Scan for the cell matching the given text and deliver its (x, y) coordinate at center. 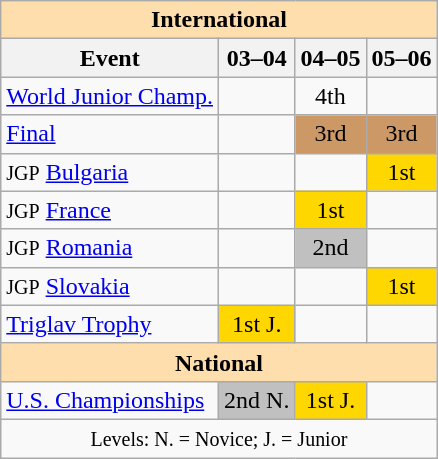
Levels: N. = Novice; J. = Junior (219, 438)
03–04 (257, 58)
04–05 (330, 58)
2nd N. (257, 400)
JGP France (110, 210)
National (219, 362)
4th (330, 96)
World Junior Champ. (110, 96)
Event (110, 58)
Triglav Trophy (110, 324)
JGP Bulgaria (110, 172)
05–06 (402, 58)
Final (110, 134)
JGP Romania (110, 248)
U.S. Championships (110, 400)
International (219, 20)
JGP Slovakia (110, 286)
2nd (330, 248)
